Locate the cell with the specified text and output its [X, Y] center coordinate. 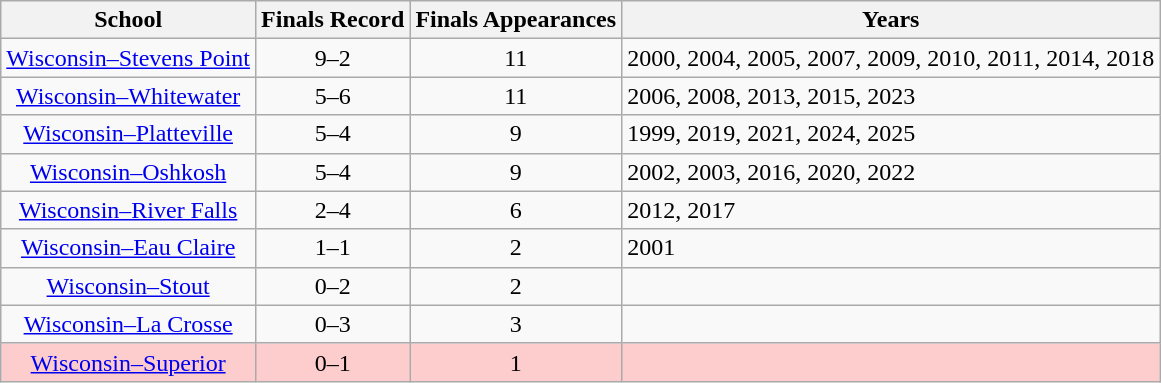
Wisconsin–River Falls [128, 210]
1999, 2019, 2021, 2024, 2025 [891, 134]
Wisconsin–Stout [128, 286]
2000, 2004, 2005, 2007, 2009, 2010, 2011, 2014, 2018 [891, 58]
Years [891, 20]
Wisconsin–Whitewater [128, 96]
Finals Appearances [516, 20]
2012, 2017 [891, 210]
Finals Record [333, 20]
Wisconsin–Superior [128, 362]
Wisconsin–Platteville [128, 134]
1–1 [333, 248]
5–6 [333, 96]
6 [516, 210]
Wisconsin–Eau Claire [128, 248]
9–2 [333, 58]
3 [516, 324]
2001 [891, 248]
0–1 [333, 362]
2006, 2008, 2013, 2015, 2023 [891, 96]
2–4 [333, 210]
Wisconsin–Stevens Point [128, 58]
1 [516, 362]
School [128, 20]
0–2 [333, 286]
2002, 2003, 2016, 2020, 2022 [891, 172]
Wisconsin–Oshkosh [128, 172]
0–3 [333, 324]
Wisconsin–La Crosse [128, 324]
